Pinpoint the cell where the given text exists, returning its (X, Y) midpoint coordinate. 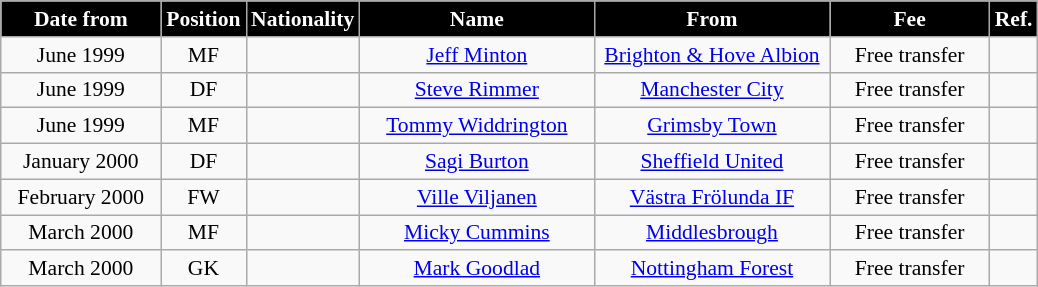
Sheffield United (712, 162)
Date from (81, 19)
Sagi Burton (476, 162)
Manchester City (712, 90)
January 2000 (81, 162)
Middlesbrough (712, 233)
Västra Frölunda IF (712, 197)
February 2000 (81, 197)
Grimsby Town (712, 126)
Name (476, 19)
Ville Viljanen (476, 197)
From (712, 19)
Steve Rimmer (476, 90)
Nationality (302, 19)
Ref. (1014, 19)
Position (204, 19)
Jeff Minton (476, 55)
FW (204, 197)
GK (204, 269)
Fee (910, 19)
Micky Cummins (476, 233)
Mark Goodlad (476, 269)
Nottingham Forest (712, 269)
Brighton & Hove Albion (712, 55)
Tommy Widdrington (476, 126)
